Return [x, y] of the center of cell containing provided text 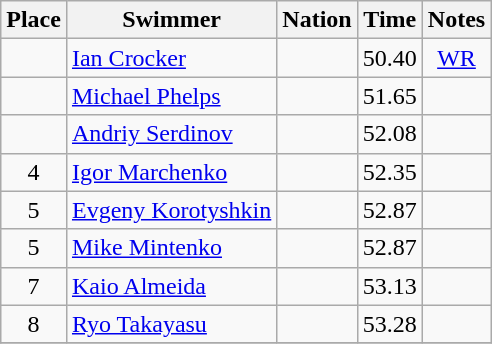
50.40 [390, 58]
4 [34, 172]
Ian Crocker [171, 58]
Kaio Almeida [171, 286]
Andriy Serdinov [171, 134]
Ryo Takayasu [171, 324]
Place [34, 20]
Swimmer [171, 20]
8 [34, 324]
Nation [317, 20]
Evgeny Korotyshkin [171, 210]
Mike Mintenko [171, 248]
52.08 [390, 134]
7 [34, 286]
Michael Phelps [171, 96]
53.13 [390, 286]
WR [456, 58]
52.35 [390, 172]
Time [390, 20]
Notes [456, 20]
Igor Marchenko [171, 172]
53.28 [390, 324]
51.65 [390, 96]
